Return the [X, Y] coordinate for the center point of the cell that contains the specified text.  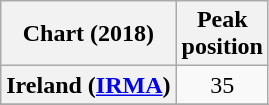
Peak position [222, 34]
Ireland (IRMA) [88, 85]
35 [222, 85]
Chart (2018) [88, 34]
